Pinpoint the cell where the given text exists, returning its [x, y] midpoint coordinate. 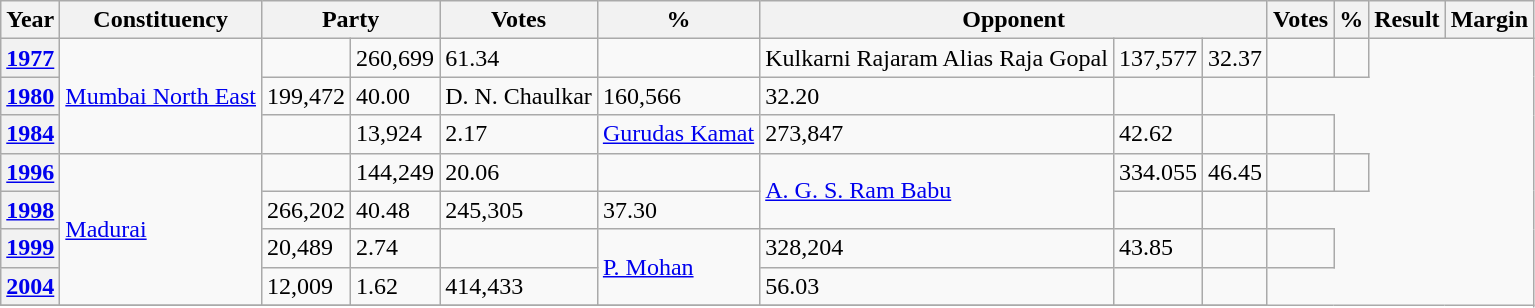
2.17 [519, 134]
40.48 [396, 210]
61.34 [519, 58]
A. G. S. Ram Babu [937, 191]
Party [351, 20]
328,204 [937, 248]
245,305 [519, 210]
Result [1407, 20]
1984 [30, 134]
Madurai [161, 229]
1999 [30, 248]
46.45 [1234, 172]
Mumbai North East [161, 96]
1996 [30, 172]
P. Mohan [678, 267]
Margin [1489, 20]
266,202 [306, 210]
199,472 [306, 96]
32.37 [1234, 58]
1998 [30, 210]
13,924 [396, 134]
Opponent [1014, 20]
D. N. Chaulkar [519, 96]
334.055 [1158, 172]
160,566 [678, 96]
37.30 [678, 210]
1980 [30, 96]
1977 [30, 58]
2.74 [396, 248]
56.03 [937, 286]
137,577 [1158, 58]
20,489 [306, 248]
20.06 [519, 172]
Constituency [161, 20]
42.62 [1158, 134]
144,249 [396, 172]
260,699 [396, 58]
32.20 [937, 96]
40.00 [396, 96]
12,009 [306, 286]
2004 [30, 286]
Gurudas Kamat [678, 134]
273,847 [937, 134]
414,433 [519, 286]
43.85 [1158, 248]
1.62 [396, 286]
Kulkarni Rajaram Alias Raja Gopal [937, 58]
Year [30, 20]
